Return [X, Y] of the center of cell containing provided text 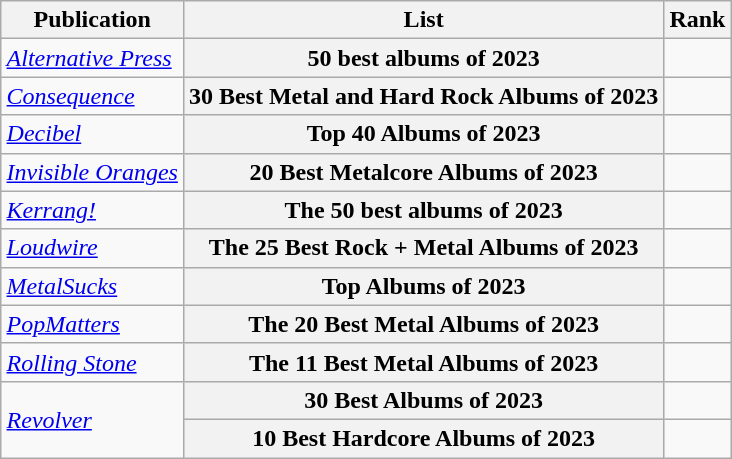
Top Albums of 2023 [423, 286]
PopMatters [92, 324]
The 25 Best Rock + Metal Albums of 2023 [423, 248]
30 Best Metal and Hard Rock Albums of 2023 [423, 96]
30 Best Albums of 2023 [423, 400]
Rolling Stone [92, 362]
Consequence [92, 96]
The 50 best albums of 2023 [423, 210]
The 20 Best Metal Albums of 2023 [423, 324]
Top 40 Albums of 2023 [423, 134]
Rank [698, 20]
Publication [92, 20]
Alternative Press [92, 58]
10 Best Hardcore Albums of 2023 [423, 438]
The 11 Best Metal Albums of 2023 [423, 362]
List [423, 20]
Invisible Oranges [92, 172]
MetalSucks [92, 286]
Decibel [92, 134]
Revolver [92, 419]
Kerrang! [92, 210]
20 Best Metalcore Albums of 2023 [423, 172]
Loudwire [92, 248]
50 best albums of 2023 [423, 58]
